Pinpoint the cell where the given text exists, returning its (X, Y) midpoint coordinate. 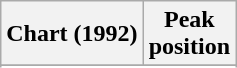
Peakposition (189, 34)
Chart (1992) (72, 34)
